Return (X, Y) of the center of cell containing provided text 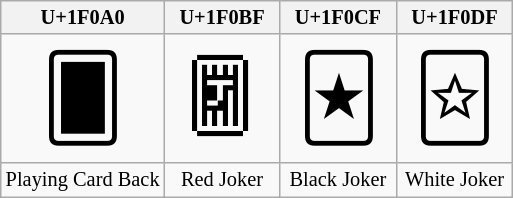
Black Joker (338, 180)
U+1F0DF (454, 17)
Playing Card Back (83, 180)
🃟 (454, 98)
U+1F0A0 (83, 17)
U+1F0CF (338, 17)
🂠 (83, 98)
🂿 (222, 98)
🃏︎ (338, 98)
White Joker (454, 180)
U+1F0BF (222, 17)
Red Joker (222, 180)
